Extract the [X, Y] coordinate from the center of the cell holding the provided text.  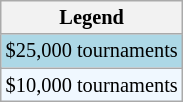
Legend [92, 17]
$25,000 tournaments [92, 51]
$10,000 tournaments [92, 85]
